Capture the cell that displays the provided text and extract its (X, Y) central coordinate. 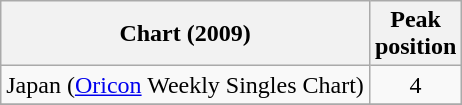
4 (415, 85)
Chart (2009) (186, 34)
Japan (Oricon Weekly Singles Chart) (186, 85)
Peakposition (415, 34)
